Provide the (X, Y) coordinate of the cell's center where the given text is located.  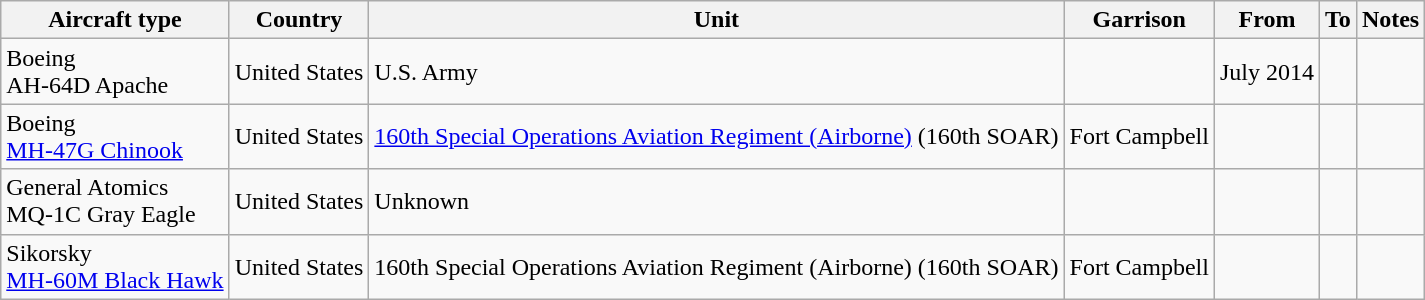
Unknown (716, 202)
Aircraft type (115, 20)
Country (299, 20)
General AtomicsMQ-1C Gray Eagle (115, 202)
Notes (1390, 20)
From (1266, 20)
July 2014 (1266, 72)
Garrison (1139, 20)
BoeingAH-64D Apache (115, 72)
SikorskyMH-60M Black Hawk (115, 266)
BoeingMH-47G Chinook (115, 136)
Unit (716, 20)
U.S. Army (716, 72)
To (1338, 20)
